Return [X, Y] of the center of cell containing provided text 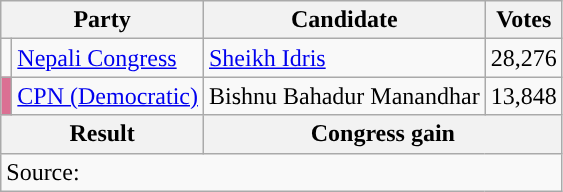
Party [102, 20]
28,276 [524, 58]
CPN (Democratic) [108, 96]
Source: [282, 172]
Votes [524, 20]
Result [102, 134]
Congress gain [382, 134]
Bishnu Bahadur Manandhar [344, 96]
13,848 [524, 96]
Nepali Congress [108, 58]
Sheikh Idris [344, 58]
Candidate [344, 20]
